Identify which cell holds the provided text, then report its (X, Y) central coordinate. 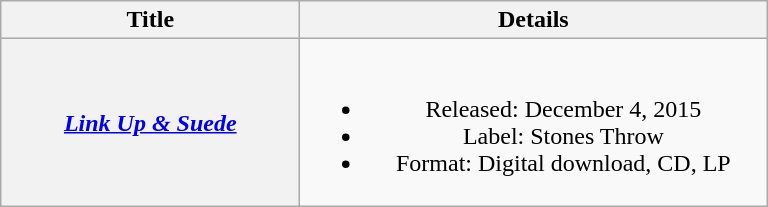
Title (150, 20)
Link Up & Suede (150, 122)
Released: December 4, 2015Label: Stones ThrowFormat: Digital download, CD, LP (534, 122)
Details (534, 20)
